Scan for the cell matching the given text and deliver its [x, y] coordinate at center. 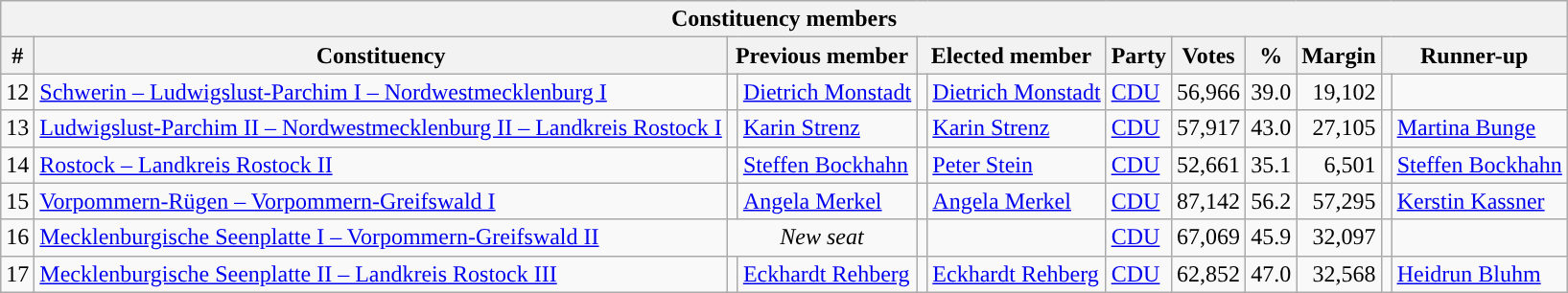
15 [17, 201]
35.1 [1272, 165]
New seat [821, 237]
47.0 [1272, 274]
# [17, 56]
19,102 [1339, 92]
67,069 [1208, 237]
32,568 [1339, 274]
Constituency [381, 56]
Kerstin Kassner [1479, 201]
16 [17, 237]
32,097 [1339, 237]
12 [17, 92]
Votes [1208, 56]
Mecklenburgische Seenplatte I – Vorpommern-Greifswald II [381, 237]
Party [1138, 56]
45.9 [1272, 237]
Elected member [1011, 56]
Heidrun Bluhm [1479, 274]
Peter Stein [1017, 165]
13 [17, 128]
52,661 [1208, 165]
Schwerin – Ludwigslust-Parchim I – Nordwestmecklenburg I [381, 92]
Constituency members [784, 19]
% [1272, 56]
56.2 [1272, 201]
Martina Bunge [1479, 128]
57,295 [1339, 201]
27,105 [1339, 128]
39.0 [1272, 92]
Previous member [821, 56]
56,966 [1208, 92]
62,852 [1208, 274]
Runner-up [1474, 56]
Ludwigslust-Parchim II – Nordwestmecklenburg II – Landkreis Rostock I [381, 128]
14 [17, 165]
6,501 [1339, 165]
17 [17, 274]
Vorpommern-Rügen – Vorpommern-Greifswald I [381, 201]
87,142 [1208, 201]
Rostock – Landkreis Rostock II [381, 165]
57,917 [1208, 128]
43.0 [1272, 128]
Mecklenburgische Seenplatte II – Landkreis Rostock III [381, 274]
Margin [1339, 56]
